Determine the [x, y] coordinate at the center of the cell enclosing the given text.  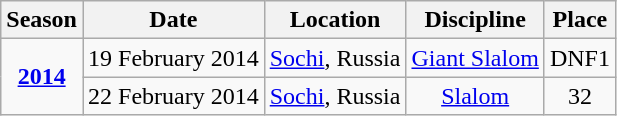
Location [335, 20]
Giant Slalom [475, 58]
Slalom [475, 96]
DNF1 [580, 58]
19 February 2014 [173, 58]
2014 [42, 77]
22 February 2014 [173, 96]
Date [173, 20]
32 [580, 96]
Place [580, 20]
Season [42, 20]
Discipline [475, 20]
